From the cell containing the given text, extract its center point as (x, y) coordinate. 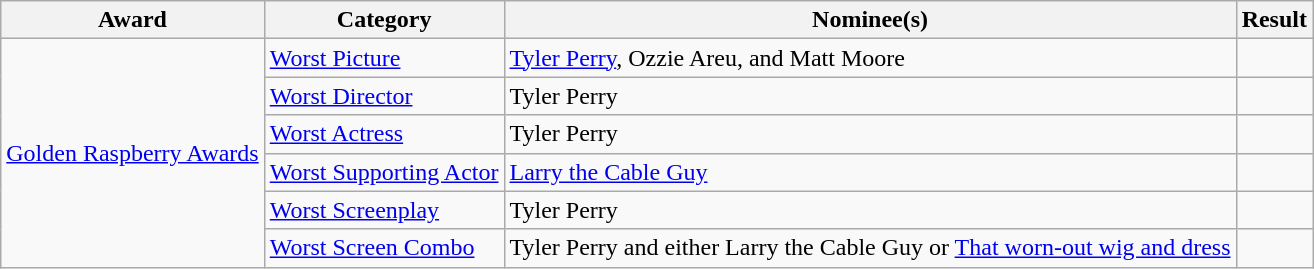
Tyler Perry, Ozzie Areu, and Matt Moore (870, 58)
Worst Director (384, 96)
Worst Picture (384, 58)
Award (132, 20)
Result (1274, 20)
Worst Screen Combo (384, 248)
Golden Raspberry Awards (132, 153)
Worst Supporting Actor (384, 172)
Tyler Perry and either Larry the Cable Guy or That worn-out wig and dress (870, 248)
Nominee(s) (870, 20)
Worst Screenplay (384, 210)
Larry the Cable Guy (870, 172)
Category (384, 20)
Worst Actress (384, 134)
